Provide the [x, y] coordinate of the cell's center where the given text is located.  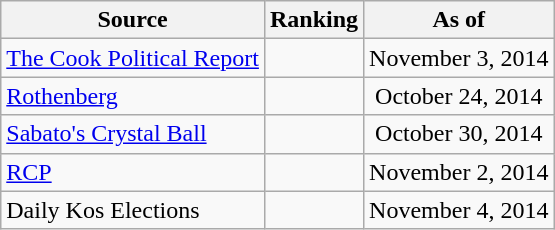
RCP [133, 172]
October 30, 2014 [459, 134]
Daily Kos Elections [133, 210]
Ranking [314, 20]
November 2, 2014 [459, 172]
As of [459, 20]
November 3, 2014 [459, 58]
Rothenberg [133, 96]
October 24, 2014 [459, 96]
Sabato's Crystal Ball [133, 134]
The Cook Political Report [133, 58]
November 4, 2014 [459, 210]
Source [133, 20]
